Detect which cell encompasses the target text, then output its (X, Y) center coordinate. 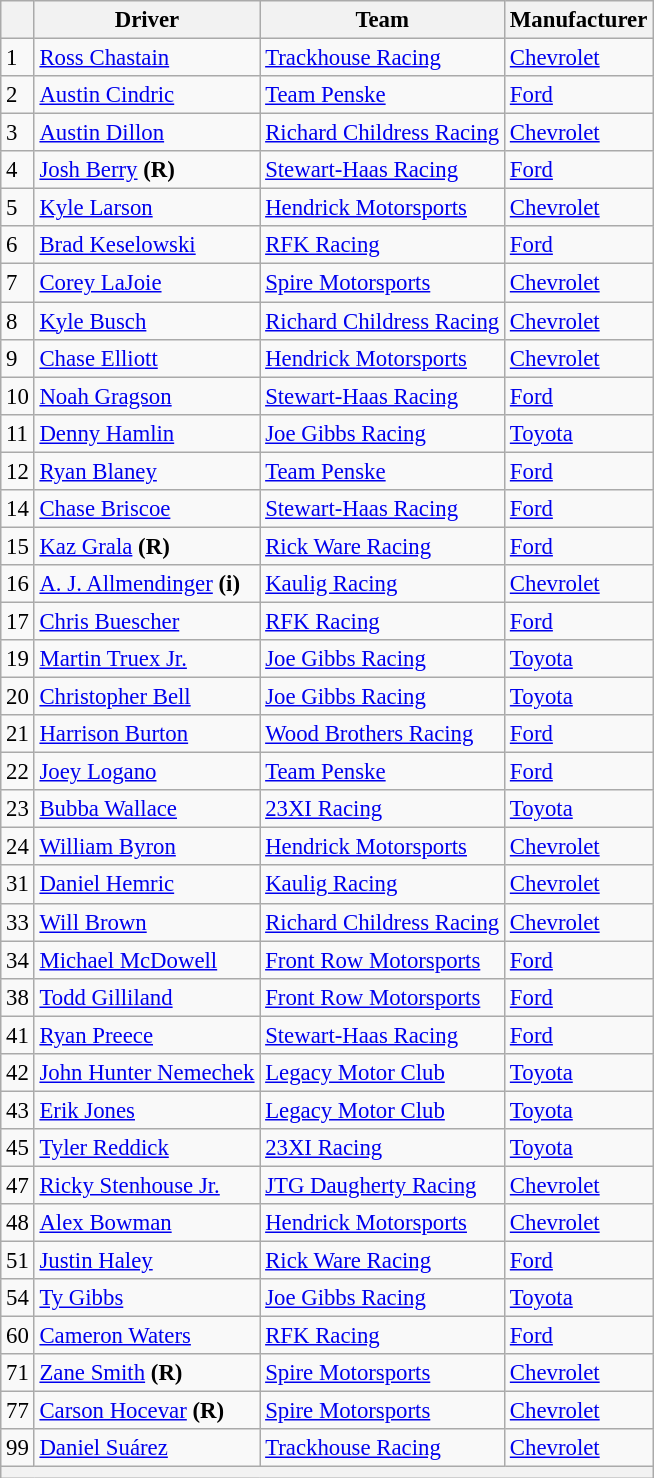
31 (18, 885)
Zane Smith (R) (147, 1373)
Team (382, 20)
Ricky Stenhouse Jr. (147, 1185)
Chase Elliott (147, 358)
14 (18, 509)
Harrison Burton (147, 734)
Ryan Preece (147, 1035)
John Hunter Nemechek (147, 1073)
77 (18, 1411)
1 (18, 58)
19 (18, 659)
Todd Gilliland (147, 997)
4 (18, 170)
Ryan Blaney (147, 471)
Josh Berry (R) (147, 170)
38 (18, 997)
Corey LaJoie (147, 283)
Kyle Larson (147, 208)
Martin Truex Jr. (147, 659)
43 (18, 1110)
Kaz Grala (R) (147, 546)
2 (18, 95)
16 (18, 584)
Daniel Suárez (147, 1449)
A. J. Allmendinger (i) (147, 584)
51 (18, 1261)
Driver (147, 20)
34 (18, 960)
54 (18, 1298)
48 (18, 1223)
23 (18, 809)
Ross Chastain (147, 58)
47 (18, 1185)
Daniel Hemric (147, 885)
5 (18, 208)
12 (18, 471)
24 (18, 847)
22 (18, 772)
10 (18, 396)
JTG Daugherty Racing (382, 1185)
Noah Gragson (147, 396)
Denny Hamlin (147, 433)
3 (18, 133)
8 (18, 321)
Will Brown (147, 922)
45 (18, 1148)
Michael McDowell (147, 960)
Erik Jones (147, 1110)
Austin Dillon (147, 133)
Brad Keselowski (147, 245)
20 (18, 697)
15 (18, 546)
Chase Briscoe (147, 509)
Justin Haley (147, 1261)
71 (18, 1373)
99 (18, 1449)
17 (18, 621)
Cameron Waters (147, 1336)
Ty Gibbs (147, 1298)
Austin Cindric (147, 95)
Carson Hocevar (R) (147, 1411)
Wood Brothers Racing (382, 734)
Manufacturer (579, 20)
Kyle Busch (147, 321)
42 (18, 1073)
41 (18, 1035)
Tyler Reddick (147, 1148)
Alex Bowman (147, 1223)
6 (18, 245)
7 (18, 283)
9 (18, 358)
11 (18, 433)
60 (18, 1336)
Christopher Bell (147, 697)
33 (18, 922)
Bubba Wallace (147, 809)
William Byron (147, 847)
Joey Logano (147, 772)
Chris Buescher (147, 621)
21 (18, 734)
